Determine the (X, Y) coordinate at the center of the cell enclosing the given text.  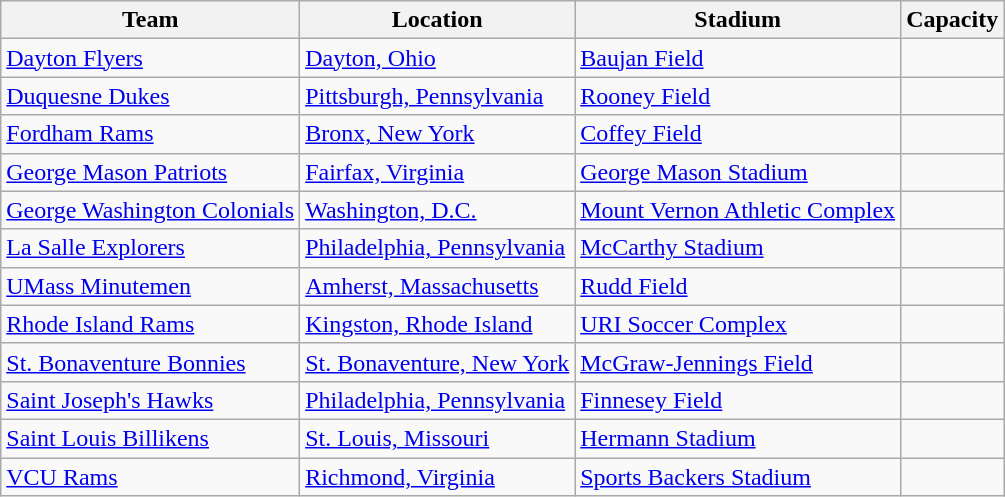
Rooney Field (738, 96)
VCU Rams (150, 477)
George Washington Colonials (150, 210)
Location (438, 20)
McGraw-Jennings Field (738, 362)
Sports Backers Stadium (738, 477)
Pittsburgh, Pennsylvania (438, 96)
URI Soccer Complex (738, 324)
Capacity (952, 20)
Dayton, Ohio (438, 58)
UMass Minutemen (150, 286)
Fordham Rams (150, 134)
Saint Joseph's Hawks (150, 400)
Duquesne Dukes (150, 96)
Rudd Field (738, 286)
Fairfax, Virginia (438, 172)
Stadium (738, 20)
George Mason Patriots (150, 172)
Kingston, Rhode Island (438, 324)
Baujan Field (738, 58)
Amherst, Massachusetts (438, 286)
Rhode Island Rams (150, 324)
St. Bonaventure, New York (438, 362)
Richmond, Virginia (438, 477)
Saint Louis Billikens (150, 438)
Coffey Field (738, 134)
St. Louis, Missouri (438, 438)
Team (150, 20)
Mount Vernon Athletic Complex (738, 210)
Bronx, New York (438, 134)
McCarthy Stadium (738, 248)
Finnesey Field (738, 400)
Washington, D.C. (438, 210)
Hermann Stadium (738, 438)
Dayton Flyers (150, 58)
La Salle Explorers (150, 248)
St. Bonaventure Bonnies (150, 362)
George Mason Stadium (738, 172)
